Find where the given text appears and provide that cell's center as [x, y] coordinate. 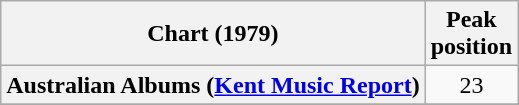
23 [471, 85]
Peakposition [471, 34]
Australian Albums (Kent Music Report) [213, 85]
Chart (1979) [213, 34]
